Identify which cell holds the provided text, then report its (X, Y) central coordinate. 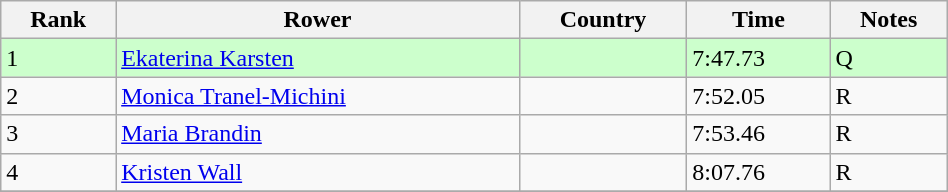
4 (58, 172)
1 (58, 58)
2 (58, 96)
Notes (888, 20)
Monica Tranel-Michini (318, 96)
7:52.05 (758, 96)
Country (602, 20)
7:53.46 (758, 134)
7:47.73 (758, 58)
Time (758, 20)
Q (888, 58)
3 (58, 134)
Kristen Wall (318, 172)
Rower (318, 20)
Maria Brandin (318, 134)
Rank (58, 20)
Ekaterina Karsten (318, 58)
8:07.76 (758, 172)
